Find where the given text appears and provide that cell's center as [X, Y] coordinate. 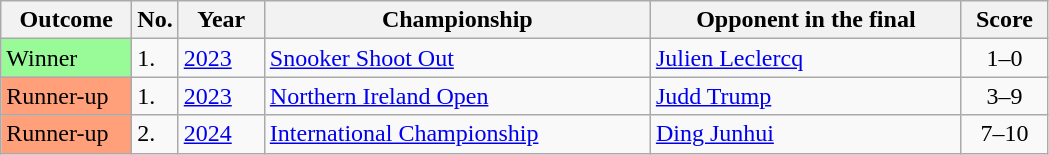
Winner [66, 58]
2024 [221, 134]
1–0 [1004, 58]
Northern Ireland Open [457, 96]
7–10 [1004, 134]
Outcome [66, 20]
Snooker Shoot Out [457, 58]
2. [155, 134]
3–9 [1004, 96]
Year [221, 20]
Opponent in the final [806, 20]
Julien Leclercq [806, 58]
Score [1004, 20]
International Championship [457, 134]
No. [155, 20]
Judd Trump [806, 96]
Ding Junhui [806, 134]
Championship [457, 20]
